Determine the [X, Y] coordinate at the center of the cell enclosing the given text.  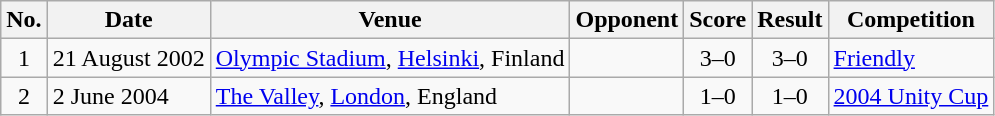
2004 Unity Cup [911, 96]
Result [790, 20]
Competition [911, 20]
2 [24, 96]
Venue [390, 20]
Date [128, 20]
21 August 2002 [128, 58]
2 June 2004 [128, 96]
Olympic Stadium, Helsinki, Finland [390, 58]
The Valley, London, England [390, 96]
Opponent [627, 20]
1 [24, 58]
Score [718, 20]
No. [24, 20]
Friendly [911, 58]
